Locate the cell with the specified text and output its (X, Y) center coordinate. 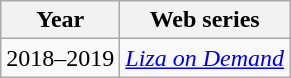
Web series (205, 20)
2018–2019 (60, 58)
Year (60, 20)
Liza on Demand (205, 58)
